Identify which cell holds the provided text, then report its (X, Y) central coordinate. 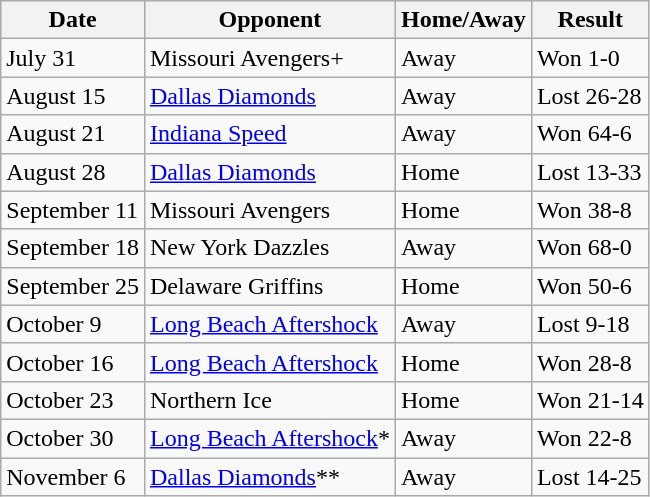
Won 1-0 (590, 58)
Won 50-6 (590, 286)
Lost 14-25 (590, 477)
Lost 9-18 (590, 324)
September 11 (73, 210)
Won 21-14 (590, 400)
August 15 (73, 96)
Opponent (270, 20)
Date (73, 20)
Won 28-8 (590, 362)
Won 64-6 (590, 134)
Lost 26-28 (590, 96)
August 21 (73, 134)
November 6 (73, 477)
August 28 (73, 172)
October 30 (73, 438)
Northern Ice (270, 400)
Won 68-0 (590, 248)
Result (590, 20)
Lost 13-33 (590, 172)
Indiana Speed (270, 134)
Missouri Avengers (270, 210)
Missouri Avengers+ (270, 58)
Won 22-8 (590, 438)
Won 38-8 (590, 210)
September 18 (73, 248)
July 31 (73, 58)
Long Beach Aftershock* (270, 438)
September 25 (73, 286)
October 23 (73, 400)
Home/Away (463, 20)
October 9 (73, 324)
Dallas Diamonds** (270, 477)
October 16 (73, 362)
Delaware Griffins (270, 286)
New York Dazzles (270, 248)
